Return the (X, Y) coordinate for the center point of the cell that contains the specified text.  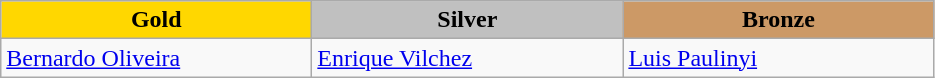
Enrique Vilchez (468, 58)
Silver (468, 20)
Bronze (778, 20)
Gold (156, 20)
Luis Paulinyi (778, 58)
Bernardo Oliveira (156, 58)
